Identify which cell holds the provided text, then report its [x, y] central coordinate. 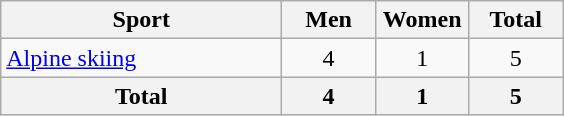
Alpine skiing [142, 58]
Men [329, 20]
Women [422, 20]
Sport [142, 20]
